Scan for the cell matching the given text and deliver its (x, y) coordinate at center. 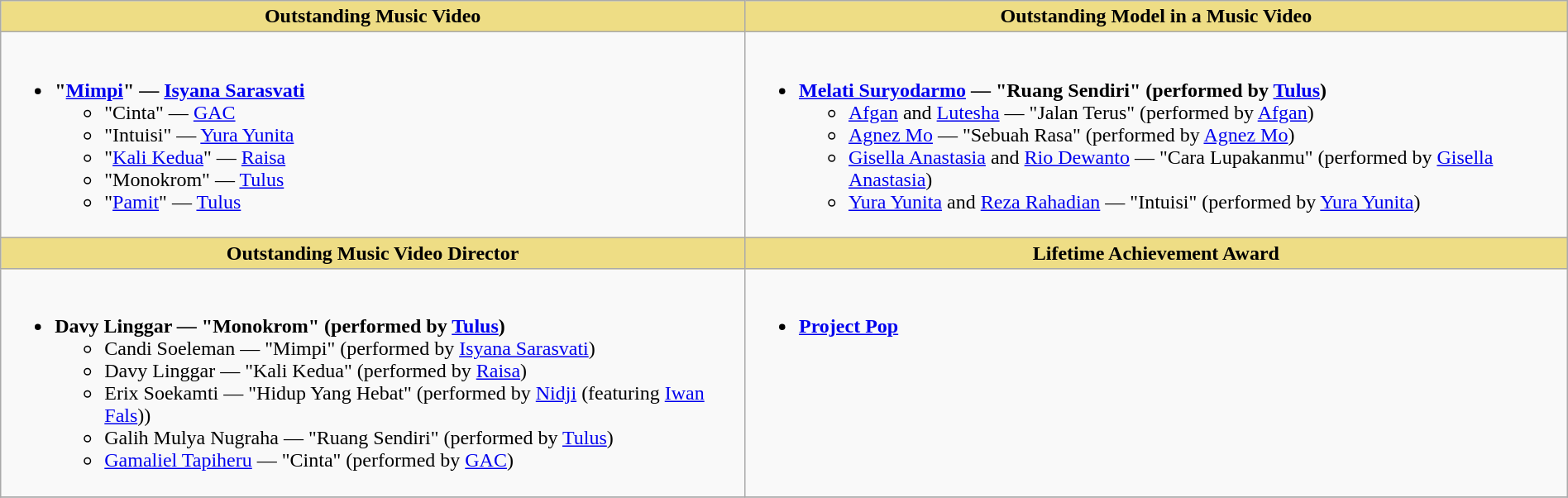
Lifetime Achievement Award (1156, 253)
Outstanding Music Video (373, 17)
Project Pop (1156, 382)
Outstanding Music Video Director (373, 253)
"Mimpi" — Isyana Sarasvati"Cinta" — GAC"Intuisi" — Yura Yunita"Kali Kedua" — Raisa"Monokrom" — Tulus"Pamit" — Tulus (373, 135)
Outstanding Model in a Music Video (1156, 17)
